Output the (x, y) coordinate of the center of the cell containing the given text.  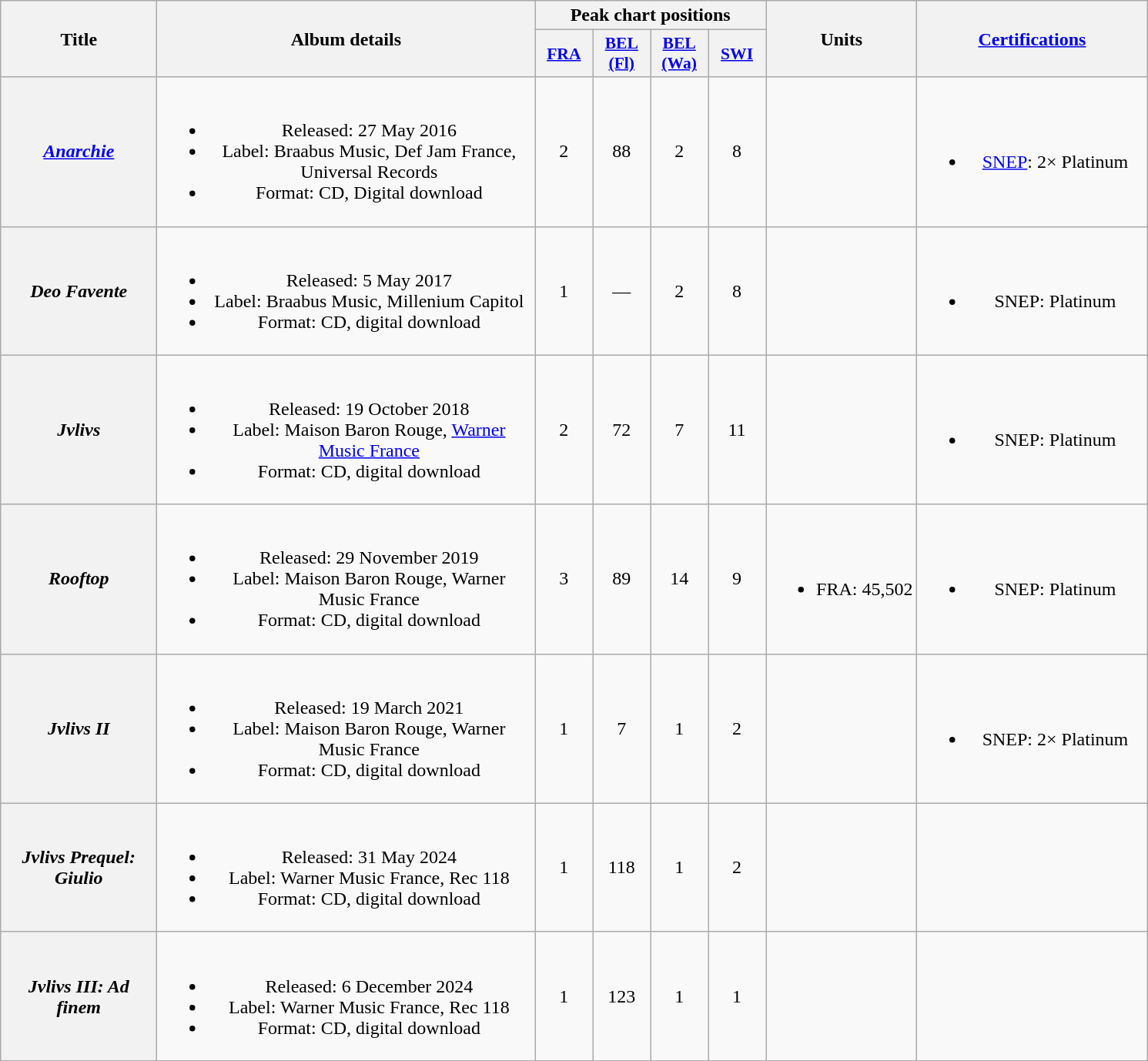
— (622, 291)
Album details (346, 38)
14 (679, 579)
Jvlivs Prequel: Giulio (79, 867)
118 (622, 867)
BEL (Fl) (622, 54)
BEL (Wa) (679, 54)
Title (79, 38)
Jvlivs II (79, 728)
Deo Favente (79, 291)
Rooftop (79, 579)
Released: 29 November 2019Label: Maison Baron Rouge, Warner Music FranceFormat: CD, digital download (346, 579)
Certifications (1032, 38)
88 (622, 152)
Released: 31 May 2024Label: Warner Music France, Rec 118Format: CD, digital download (346, 867)
Anarchie (79, 152)
Units (841, 38)
3 (564, 579)
Jvlivs III: Ad finem (79, 996)
FRA: 45,502 (841, 579)
123 (622, 996)
Released: 6 December 2024Label: Warner Music France, Rec 118Format: CD, digital download (346, 996)
Jvlivs (79, 430)
11 (738, 430)
FRA (564, 54)
9 (738, 579)
SWI (738, 54)
Released: 19 October 2018Label: Maison Baron Rouge, Warner Music FranceFormat: CD, digital download (346, 430)
Released: 5 May 2017Label: Braabus Music, Millenium CapitolFormat: CD, digital download (346, 291)
89 (622, 579)
72 (622, 430)
Released: 19 March 2021Label: Maison Baron Rouge, Warner Music FranceFormat: CD, digital download (346, 728)
Released: 27 May 2016Label: Braabus Music, Def Jam France, Universal RecordsFormat: CD, Digital download (346, 152)
Peak chart positions (651, 15)
